Pinpoint the cell where the given text exists, returning its (x, y) midpoint coordinate. 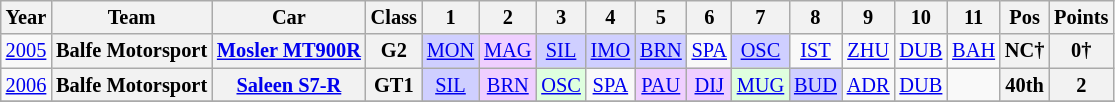
11 (974, 17)
GT1 (394, 85)
Car (289, 17)
7 (760, 17)
Pos (1024, 17)
8 (816, 17)
Year (26, 17)
G2 (394, 51)
9 (868, 17)
0† (1081, 51)
BUD (816, 85)
IMO (610, 51)
BAH (974, 51)
2006 (26, 85)
Points (1081, 17)
Class (394, 17)
Team (132, 17)
IST (816, 51)
40th (1024, 85)
4 (610, 17)
MAG (508, 51)
Saleen S7-R (289, 85)
DIJ (710, 85)
ADR (868, 85)
ZHU (868, 51)
Mosler MT900R (289, 51)
MUG (760, 85)
5 (661, 17)
3 (560, 17)
6 (710, 17)
NC† (1024, 51)
10 (922, 17)
MON (450, 51)
PAU (661, 85)
1 (450, 17)
2005 (26, 51)
